Scan for the cell matching the given text and deliver its [X, Y] coordinate at center. 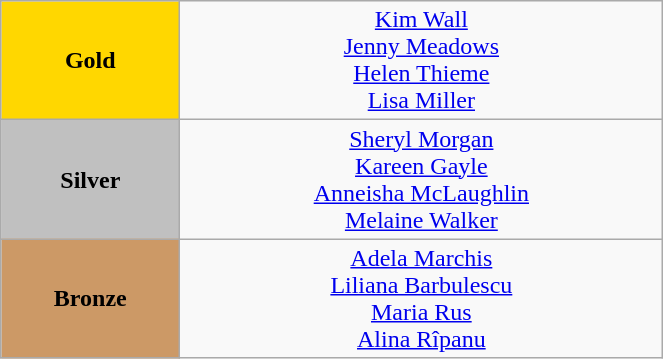
Gold [90, 60]
Bronze [90, 298]
Adela MarchisLiliana BarbulescuMaria RusAlina Rîpanu [422, 298]
Sheryl MorganKareen GayleAnneisha McLaughlinMelaine Walker [422, 180]
Silver [90, 180]
Kim WallJenny MeadowsHelen ThiemeLisa Miller [422, 60]
